Output the [x, y] coordinate of the center of the cell containing the given text.  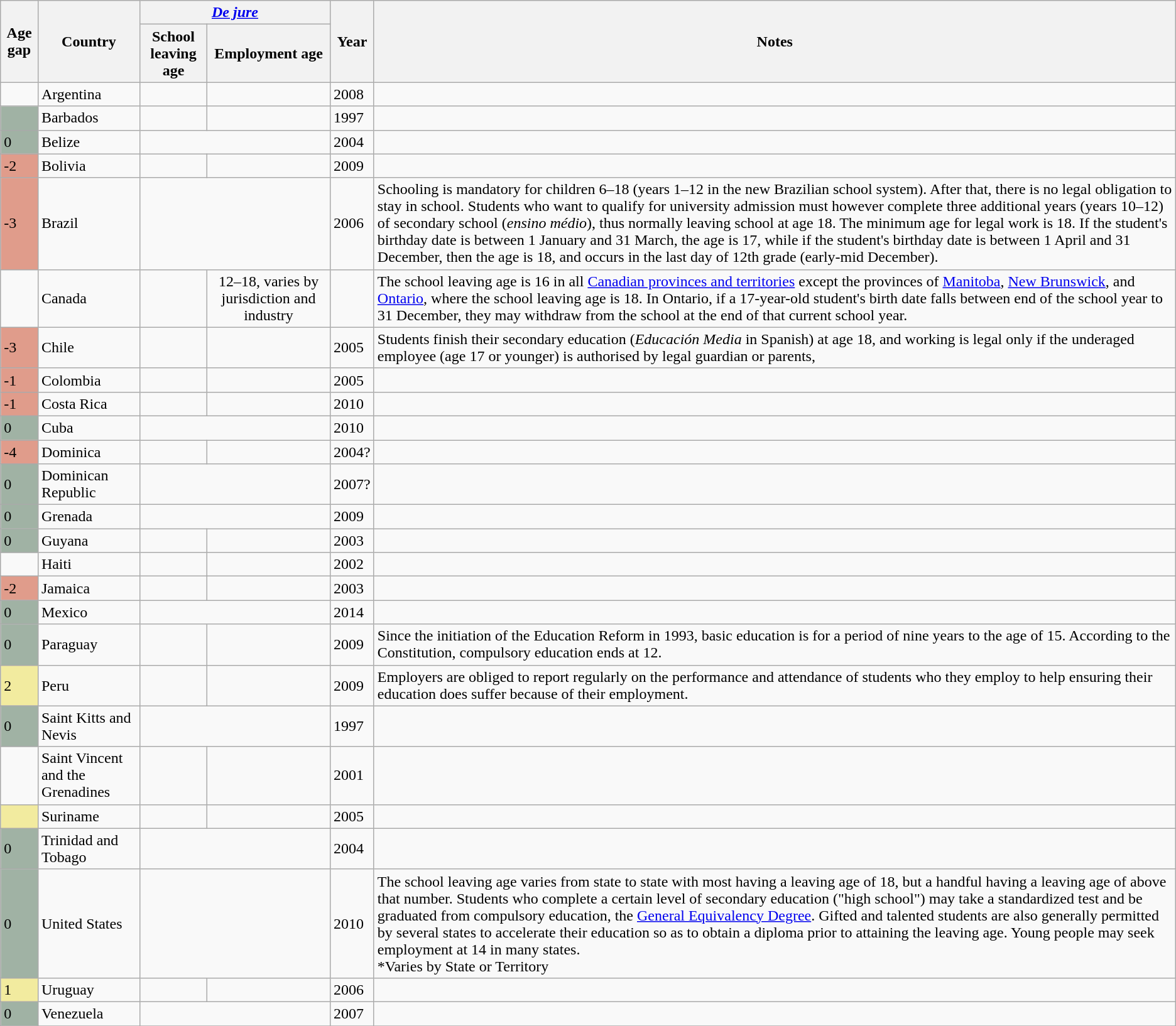
Age gap [19, 41]
Year [352, 41]
Jamaica [89, 588]
Notes [775, 41]
2014 [352, 612]
2002 [352, 564]
De jure [235, 13]
2007 [352, 1013]
2 [19, 686]
2007? [352, 485]
Guyana [89, 541]
Saint Kitts and Nevis [89, 726]
1 [19, 990]
Peru [89, 686]
Grenada [89, 517]
Colombia [89, 380]
Chile [89, 348]
Trinidad and Tobago [89, 849]
United States [89, 923]
Employment age [269, 53]
Saint Vincent and the Grenadines [89, 775]
Canada [89, 298]
Belize [89, 142]
Costa Rica [89, 404]
Cuba [89, 428]
Suriname [89, 816]
Country [89, 41]
2001 [352, 775]
2004? [352, 451]
Brazil [89, 224]
Bolivia [89, 166]
Barbados [89, 118]
Dominica [89, 451]
2008 [352, 94]
School leaving age [173, 53]
Argentina [89, 94]
-4 [19, 451]
Mexico [89, 612]
Venezuela [89, 1013]
Haiti [89, 564]
12–18, varies by jurisdiction and industry [269, 298]
Uruguay [89, 990]
Paraguay [89, 644]
Dominican Republic [89, 485]
